Find where the given text appears and provide that cell's center as [x, y] coordinate. 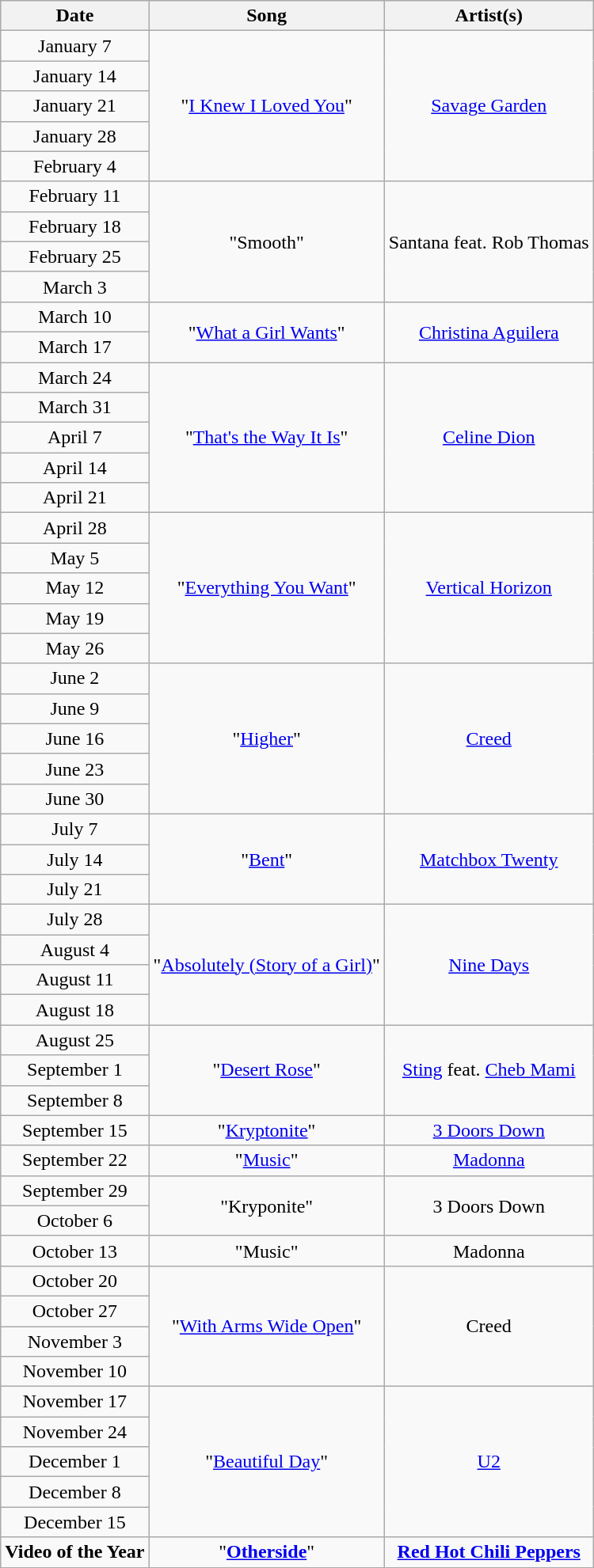
September 29 [74, 1190]
August 4 [74, 950]
March 17 [74, 347]
June 9 [74, 708]
January 28 [74, 136]
September 15 [74, 1130]
"Smooth" [266, 241]
"Kryptonite" [266, 1130]
Sting feat. Cheb Mami [489, 1070]
September 22 [74, 1160]
Matchbox Twenty [489, 859]
April 14 [74, 468]
December 8 [74, 1492]
March 10 [74, 317]
June 2 [74, 678]
March 31 [74, 408]
Vertical Horizon [489, 588]
Red Hot Chili Peppers [489, 1552]
Date [74, 16]
"Bent" [266, 859]
"Everything You Want" [266, 588]
July 14 [74, 859]
December 1 [74, 1462]
Artist(s) [489, 16]
"With Arms Wide Open" [266, 1326]
December 15 [74, 1522]
U2 [489, 1462]
Savage Garden [489, 106]
January 7 [74, 46]
Celine Dion [489, 438]
January 21 [74, 106]
February 4 [74, 166]
"Otherside" [266, 1552]
October 6 [74, 1221]
May 19 [74, 618]
February 11 [74, 196]
"That's the Way It Is" [266, 438]
March 24 [74, 378]
September 1 [74, 1070]
April 7 [74, 438]
Santana feat. Rob Thomas [489, 241]
February 25 [74, 256]
"Absolutely (Story of a Girl)" [266, 965]
"Desert Rose" [266, 1070]
Nine Days [489, 965]
August 18 [74, 1010]
Christina Aguilera [489, 332]
November 3 [74, 1342]
April 28 [74, 528]
November 24 [74, 1432]
August 25 [74, 1040]
June 23 [74, 769]
October 27 [74, 1311]
April 21 [74, 498]
August 11 [74, 980]
March 3 [74, 287]
November 17 [74, 1402]
September 8 [74, 1100]
June 16 [74, 738]
"Beautiful Day" [266, 1462]
Song [266, 16]
July 28 [74, 920]
May 12 [74, 588]
"What a Girl Wants" [266, 332]
"I Knew I Loved You" [266, 106]
Video of the Year [74, 1552]
"Higher" [266, 738]
May 26 [74, 648]
February 18 [74, 226]
"Kryponite" [266, 1205]
May 5 [74, 558]
November 10 [74, 1372]
October 13 [74, 1251]
July 7 [74, 829]
July 21 [74, 890]
June 30 [74, 799]
October 20 [74, 1281]
January 14 [74, 76]
